Determine the [x, y] coordinate at the center of the cell enclosing the given text.  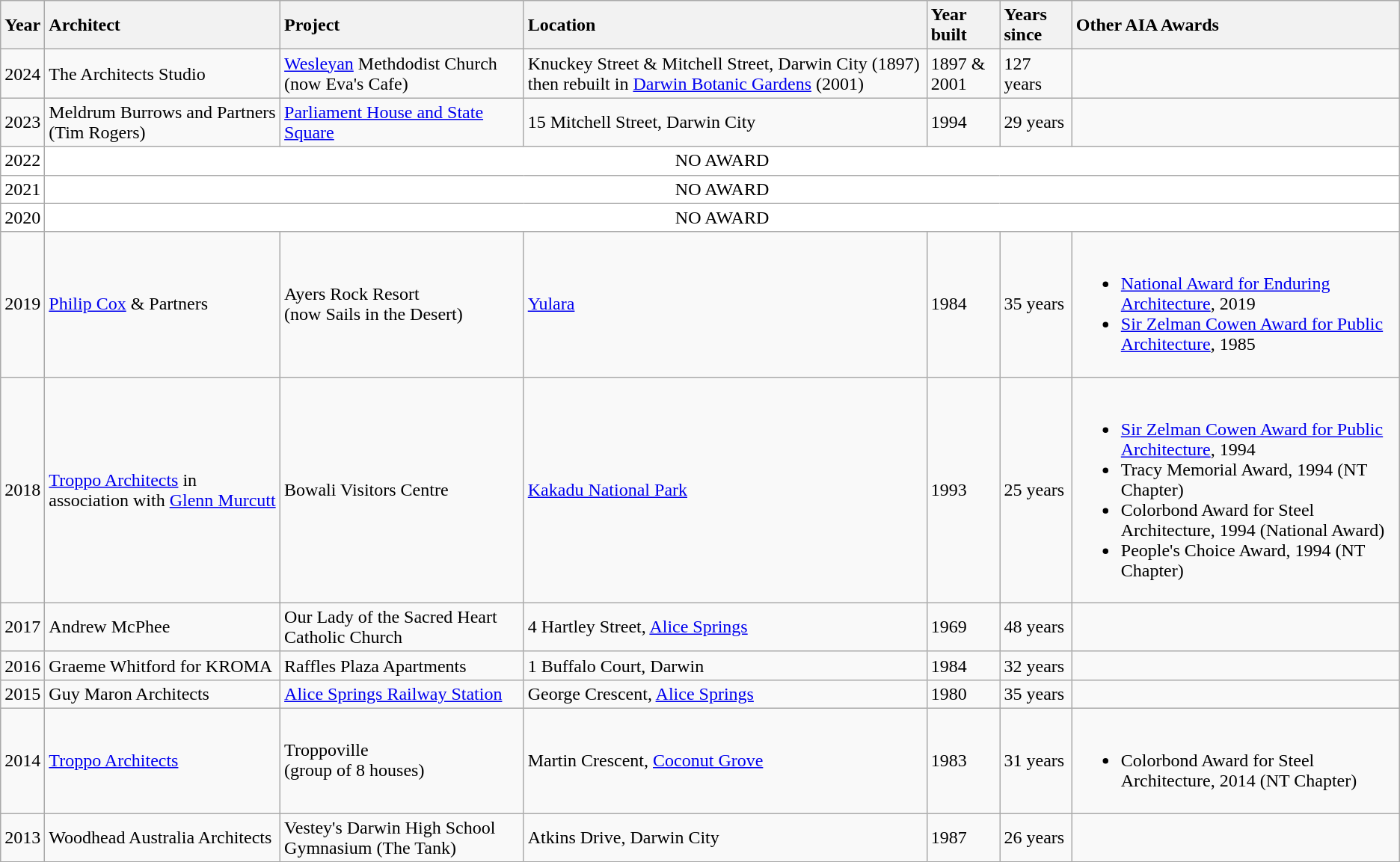
Yulara [725, 304]
Graeme Whitford for KROMA [163, 665]
2013 [22, 837]
31 years [1036, 760]
15 Mitchell Street, Darwin City [725, 123]
1 Buffalo Court, Darwin [725, 665]
Martin Crescent, Coconut Grove [725, 760]
Bowali Visitors Centre [402, 490]
Our Lady of the Sacred Heart Catholic Church [402, 627]
2022 [22, 161]
Architect [163, 25]
Woodhead Australia Architects [163, 837]
Alice Springs Railway Station [402, 694]
26 years [1036, 837]
2019 [22, 304]
1993 [963, 490]
Other AIA Awards [1235, 25]
2018 [22, 490]
Project [402, 25]
2023 [22, 123]
Year built [963, 25]
127 years [1036, 73]
Parliament House and State Square [402, 123]
1994 [963, 123]
1980 [963, 694]
2021 [22, 189]
Colorbond Award for Steel Architecture, 2014 (NT Chapter) [1235, 760]
25 years [1036, 490]
George Crescent, Alice Springs [725, 694]
Philip Cox & Partners [163, 304]
1983 [963, 760]
Year [22, 25]
1969 [963, 627]
Atkins Drive, Darwin City [725, 837]
The Architects Studio [163, 73]
National Award for Enduring Architecture, 2019Sir Zelman Cowen Award for Public Architecture, 1985 [1235, 304]
2016 [22, 665]
2024 [22, 73]
Troppo Architects in association with Glenn Murcutt [163, 490]
Wesleyan Methdodist Church (now Eva's Cafe) [402, 73]
Location [725, 25]
2014 [22, 760]
Years since [1036, 25]
29 years [1036, 123]
48 years [1036, 627]
1987 [963, 837]
Vestey's Darwin High School Gymnasium (The Tank) [402, 837]
2020 [22, 218]
1897 & 2001 [963, 73]
2017 [22, 627]
Andrew McPhee [163, 627]
Troppo Architects [163, 760]
Guy Maron Architects [163, 694]
2015 [22, 694]
Troppoville (group of 8 houses) [402, 760]
32 years [1036, 665]
Meldrum Burrows and Partners (Tim Rogers) [163, 123]
4 Hartley Street, Alice Springs [725, 627]
Ayers Rock Resort (now Sails in the Desert) [402, 304]
Raffles Plaza Apartments [402, 665]
Knuckey Street & Mitchell Street, Darwin City (1897) then rebuilt in Darwin Botanic Gardens (2001) [725, 73]
Kakadu National Park [725, 490]
